Pinpoint the cell where the given text exists, returning its (X, Y) midpoint coordinate. 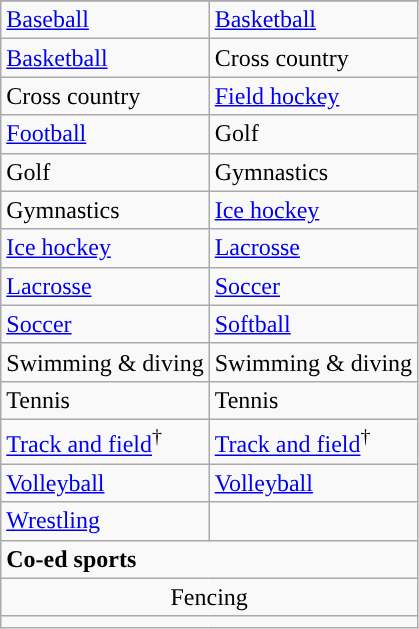
Field hockey (313, 96)
Fencing (210, 597)
Co-ed sports (210, 559)
Football (105, 134)
Softball (313, 324)
Baseball (105, 20)
Wrestling (105, 521)
